Detect which cell encompasses the target text, then output its [X, Y] center coordinate. 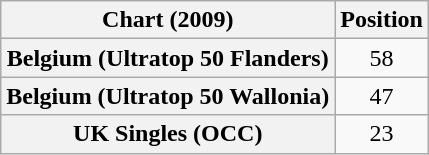
UK Singles (OCC) [168, 134]
Belgium (Ultratop 50 Wallonia) [168, 96]
47 [382, 96]
23 [382, 134]
Chart (2009) [168, 20]
Position [382, 20]
Belgium (Ultratop 50 Flanders) [168, 58]
58 [382, 58]
